Find where the given text appears and provide that cell's center as [x, y] coordinate. 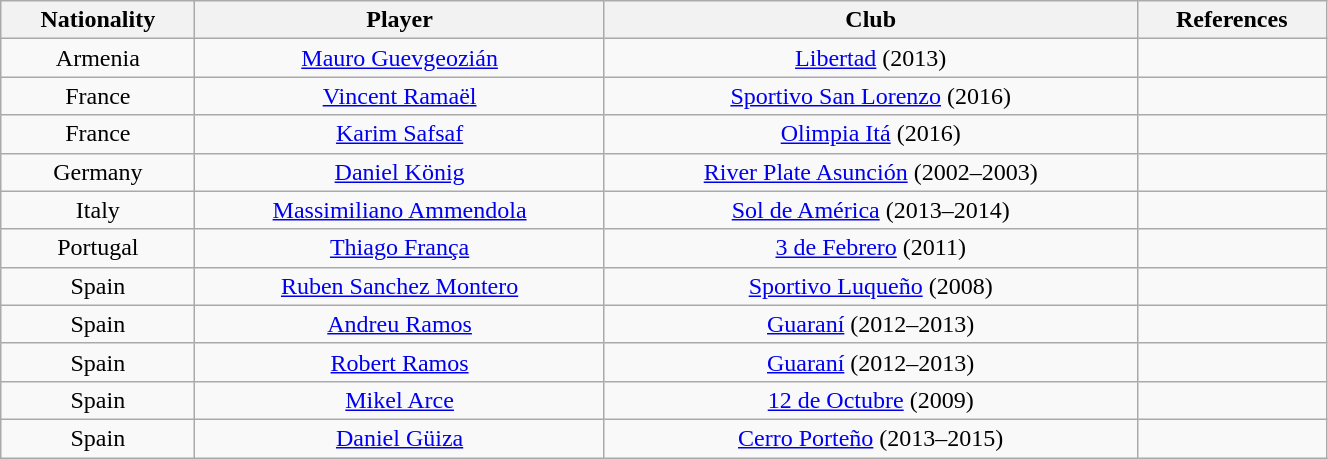
Massimiliano Ammendola [400, 210]
Daniel Güiza [400, 438]
Daniel König [400, 172]
Olimpia Itá (2016) [870, 134]
12 de Octubre (2009) [870, 400]
River Plate Asunción (2002–2003) [870, 172]
Player [400, 20]
Nationality [98, 20]
Andreu Ramos [400, 324]
Germany [98, 172]
Ruben Sanchez Montero [400, 286]
References [1232, 20]
Club [870, 20]
Mikel Arce [400, 400]
Sol de América (2013–2014) [870, 210]
Mauro Guevgeozián [400, 58]
Robert Ramos [400, 362]
3 de Febrero (2011) [870, 248]
Sportivo San Lorenzo (2016) [870, 96]
Armenia [98, 58]
Karim Safsaf [400, 134]
Cerro Porteño (2013–2015) [870, 438]
Portugal [98, 248]
Italy [98, 210]
Libertad (2013) [870, 58]
Thiago França [400, 248]
Vincent Ramaël [400, 96]
Sportivo Luqueño (2008) [870, 286]
